Search for the cell housing the specified text and yield its [X, Y] center coordinate. 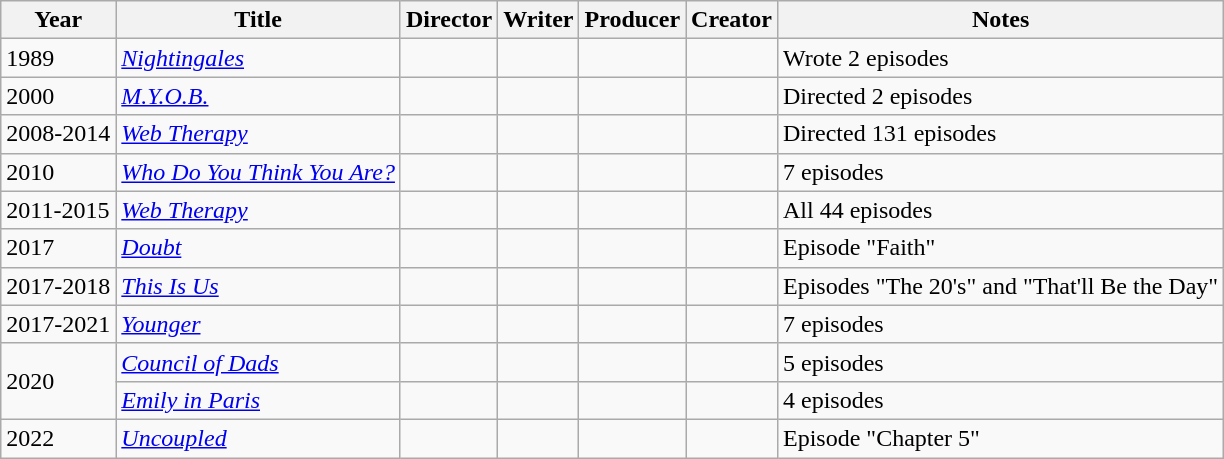
Writer [538, 20]
Doubt [258, 248]
This Is Us [258, 286]
2011-2015 [58, 210]
2017 [58, 248]
5 episodes [1000, 362]
Director [448, 20]
1989 [58, 58]
Episode "Faith" [1000, 248]
Who Do You Think You Are? [258, 172]
2017-2021 [58, 324]
Creator [732, 20]
2017-2018 [58, 286]
Wrote 2 episodes [1000, 58]
Directed 2 episodes [1000, 96]
Nightingales [258, 58]
Producer [632, 20]
Directed 131 episodes [1000, 134]
Title [258, 20]
Notes [1000, 20]
2000 [58, 96]
All 44 episodes [1000, 210]
2010 [58, 172]
4 episodes [1000, 400]
Council of Dads [258, 362]
Year [58, 20]
Uncoupled [258, 438]
Emily in Paris [258, 400]
M.Y.O.B. [258, 96]
2020 [58, 381]
2022 [58, 438]
Younger [258, 324]
2008-2014 [58, 134]
Episode "Chapter 5" [1000, 438]
Episodes "The 20's" and "That'll Be the Day" [1000, 286]
